Search for the cell housing the specified text and yield its [x, y] center coordinate. 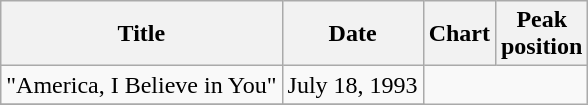
Date [352, 34]
Title [142, 34]
July 18, 1993 [352, 85]
Peakposition [541, 34]
Chart [459, 34]
"America, I Believe in You" [142, 85]
